Detect which cell encompasses the target text, then output its [X, Y] center coordinate. 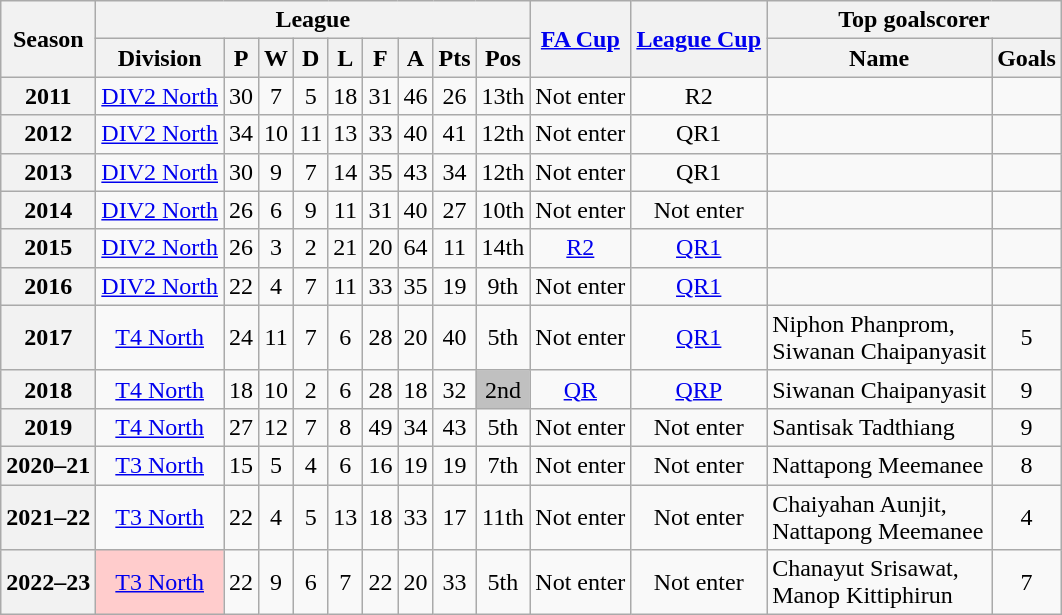
Pos [503, 58]
16 [380, 465]
Goals [1027, 58]
32 [454, 389]
3 [276, 248]
12 [276, 427]
Niphon Phanprom, Siwanan Chaipanyasit [880, 338]
2012 [48, 134]
2nd [503, 389]
L [346, 58]
QR [580, 389]
15 [242, 465]
Chaiyahan Aunjit, Nattapong Meemanee [880, 516]
Chanayut Srisawat, Manop Kittiphirun [880, 582]
2011 [48, 96]
Santisak Tadthiang [880, 427]
Division [160, 58]
2018 [48, 389]
2022–23 [48, 582]
2013 [48, 172]
Pts [454, 58]
F [380, 58]
Season [48, 39]
17 [454, 516]
46 [416, 96]
A [416, 58]
14th [503, 248]
P [242, 58]
24 [242, 338]
QRP [699, 389]
2019 [48, 427]
League Cup [699, 39]
21 [346, 248]
2017 [48, 338]
13th [503, 96]
Nattapong Meemanee [880, 465]
Name [880, 58]
14 [346, 172]
64 [416, 248]
2020–21 [48, 465]
10th [503, 210]
FA Cup [580, 39]
W [276, 58]
Top goalscorer [914, 20]
2014 [48, 210]
41 [454, 134]
D [311, 58]
2016 [48, 286]
2015 [48, 248]
2021–22 [48, 516]
Siwanan Chaipanyasit [880, 389]
League [313, 20]
11th [503, 516]
9th [503, 286]
7th [503, 465]
49 [380, 427]
